Return (X, Y) of the center of cell containing provided text 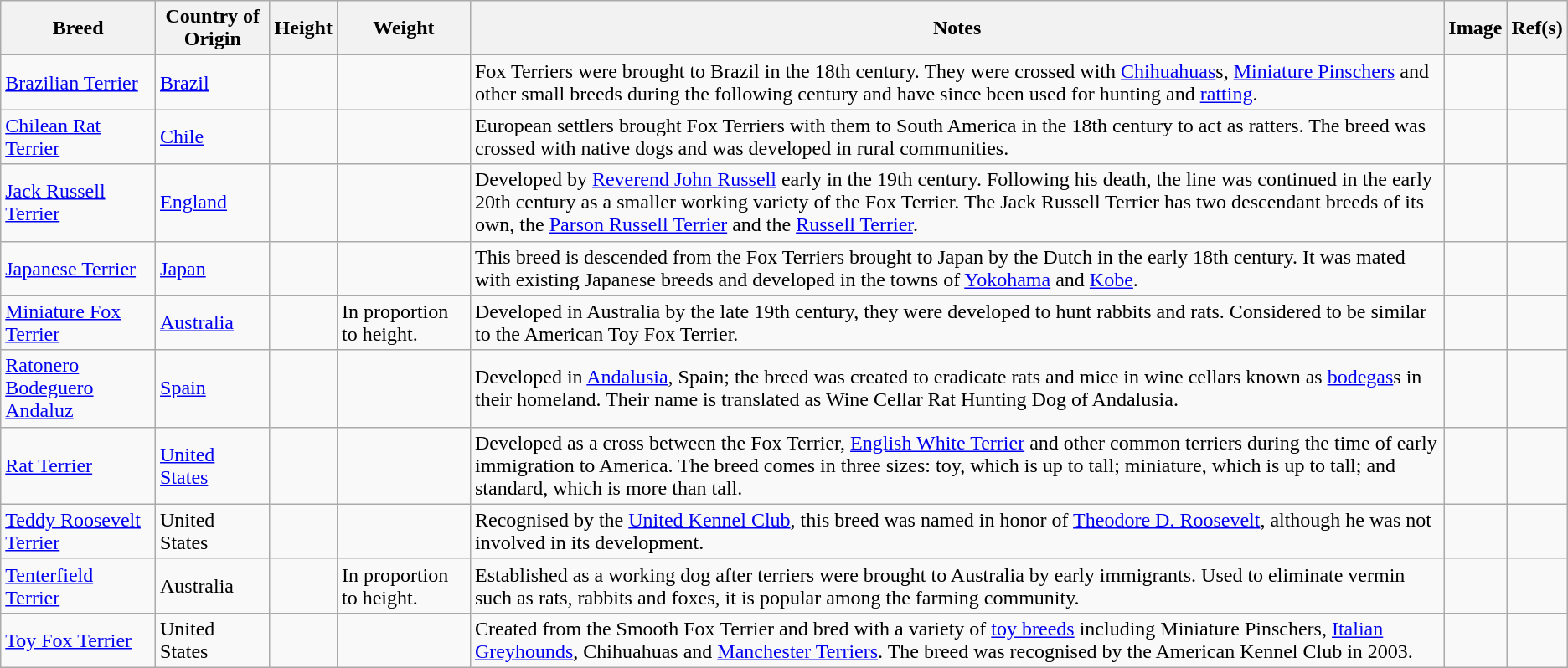
Teddy Roosevelt Terrier (79, 531)
Brazilian Terrier (79, 82)
Spain (213, 388)
Ref(s) (1537, 28)
Miniature Fox Terrier (79, 323)
Japan (213, 268)
Japanese Terrier (79, 268)
Recognised by the United Kennel Club, this breed was named in honor of Theodore D. Roosevelt, although he was not involved in its development. (957, 531)
Jack Russell Terrier (79, 203)
Country of Origin (213, 28)
Weight (404, 28)
Notes (957, 28)
Image (1476, 28)
Brazil (213, 82)
Chilean Rat Terrier (79, 137)
Ratonero Bodeguero Andaluz (79, 388)
England (213, 203)
Height (303, 28)
Tenterfield Terrier (79, 586)
Toy Fox Terrier (79, 640)
Rat Terrier (79, 465)
Chile (213, 137)
Breed (79, 28)
